Search for the cell housing the specified text and yield its [X, Y] center coordinate. 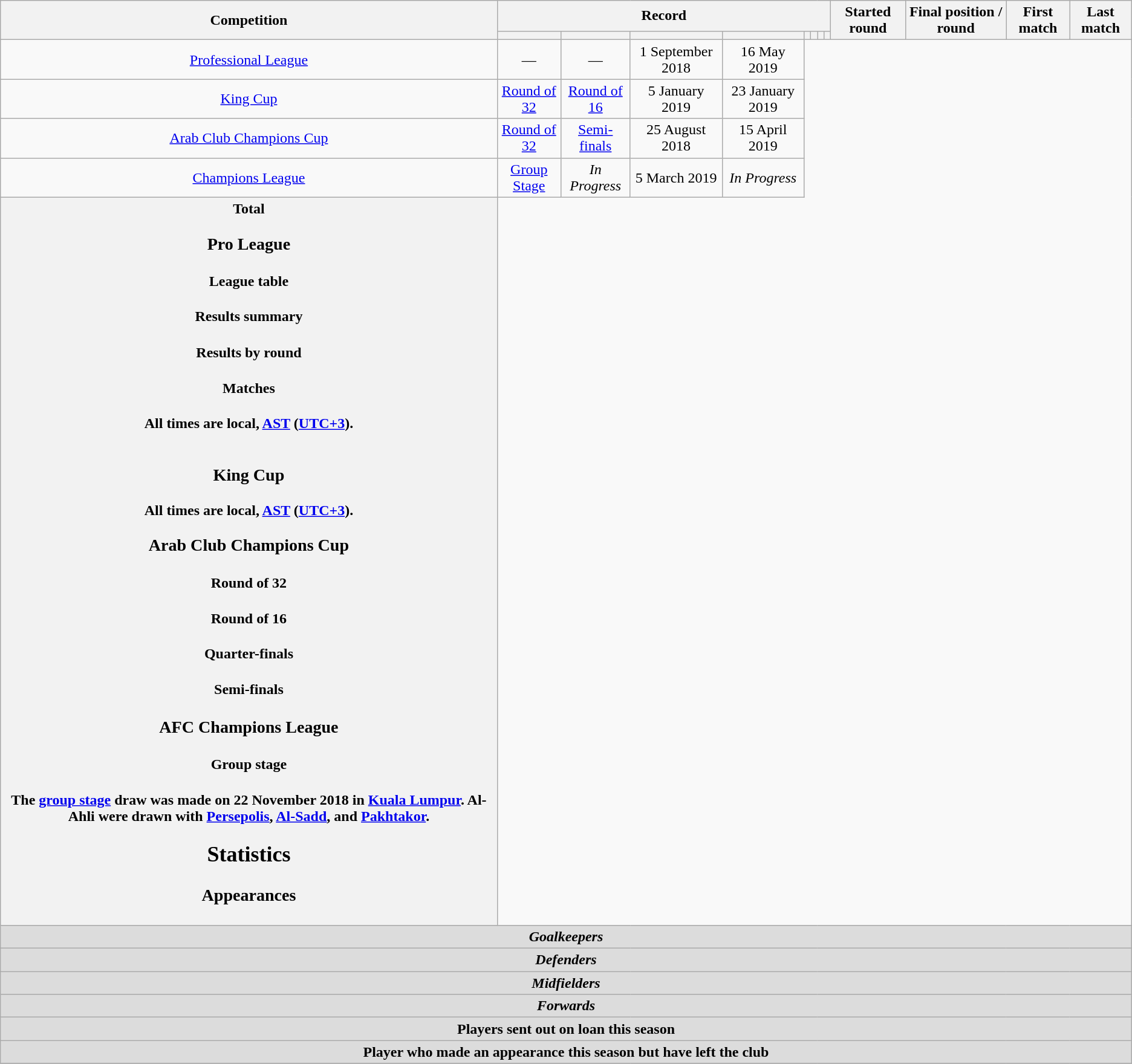
Semi-finals [595, 138]
Midfielders [566, 983]
Professional League [249, 59]
Arab Club Champions Cup [249, 138]
23 January 2019 [763, 99]
Forwards [566, 1006]
Final position / round [955, 21]
First match [1038, 21]
Group Stage [529, 178]
Goalkeepers [566, 937]
15 April 2019 [763, 138]
Last match [1101, 21]
16 May 2019 [763, 59]
Started round [868, 21]
25 August 2018 [676, 138]
Champions League [249, 178]
Record [664, 16]
Competition [249, 21]
King Cup [249, 99]
Defenders [566, 960]
5 January 2019 [676, 99]
1 September 2018 [676, 59]
5 March 2019 [676, 178]
Players sent out on loan this season [566, 1029]
Round of 16 [595, 99]
Player who made an appearance this season but have left the club [566, 1052]
